Extract the [X, Y] coordinate from the center of the cell holding the provided text.  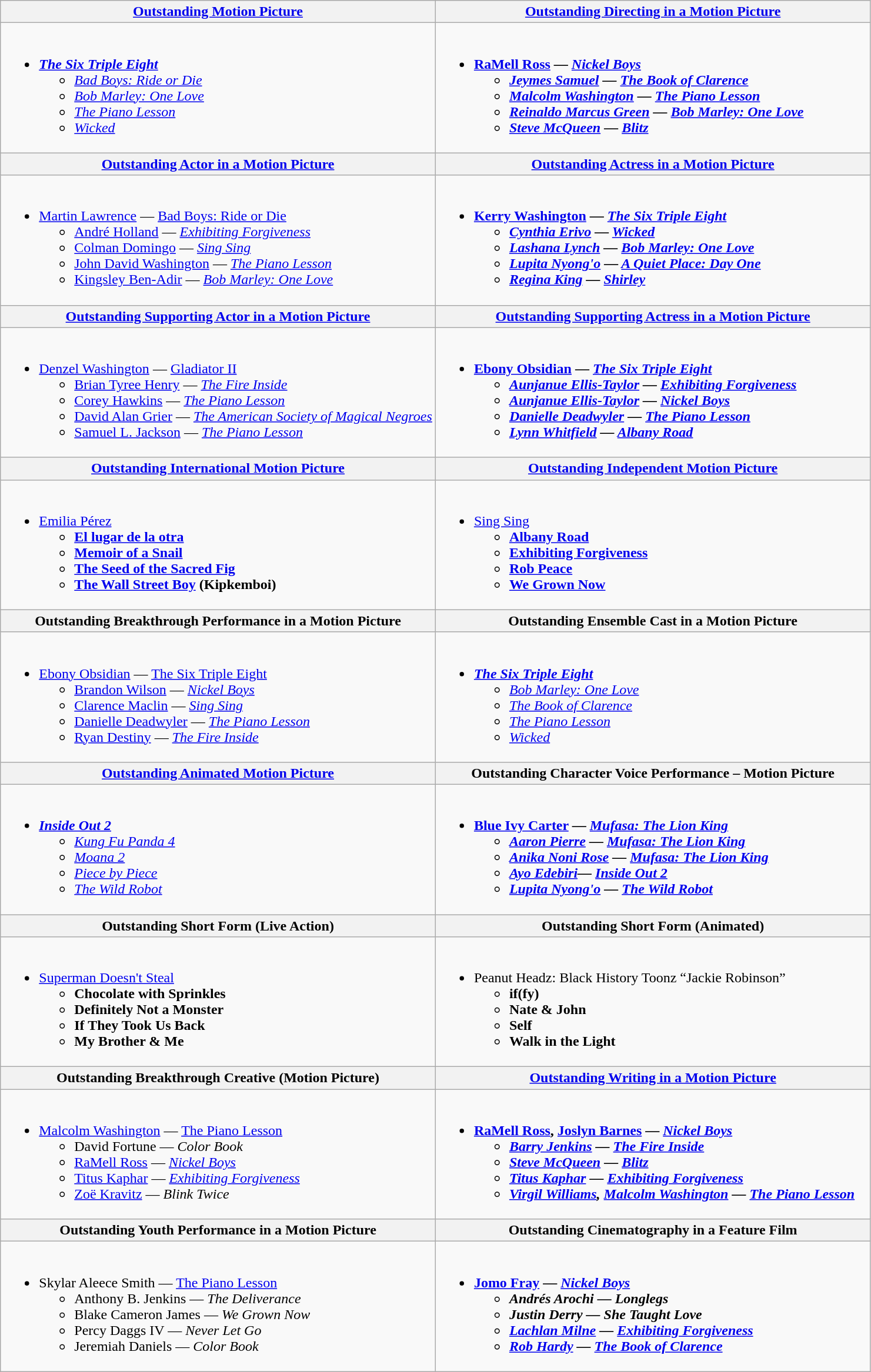
Outstanding Short Form (Live Action) [218, 926]
Outstanding Independent Motion Picture [653, 469]
Outstanding Ensemble Cast in a Motion Picture [653, 621]
Outstanding Directing in a Motion Picture [653, 12]
Outstanding Cinematography in a Feature Film [653, 1230]
Outstanding Supporting Actress in a Motion Picture [653, 316]
Inside Out 2Kung Fu Panda 4Moana 2Piece by PieceThe Wild Robot [218, 849]
Outstanding Actress in a Motion Picture [653, 164]
Outstanding Short Form (Animated) [653, 926]
Outstanding International Motion Picture [218, 469]
Jomo Fray — Nickel BoysAndrés Arochi — LonglegsJustin Derry — She Taught LoveLachlan Milne — Exhibiting ForgivenessRob Hardy — The Book of Clarence [653, 1306]
Outstanding Supporting Actor in a Motion Picture [218, 316]
Outstanding Motion Picture [218, 12]
Emilia PérezEl lugar de la otraMemoir of a SnailThe Seed of the Sacred FigThe Wall Street Boy (Kipkemboi) [218, 544]
Outstanding Writing in a Motion Picture [653, 1078]
Outstanding Breakthrough Performance in a Motion Picture [218, 621]
The Six Triple EightBob Marley: One LoveThe Book of ClarenceThe Piano LessonWicked [653, 697]
Outstanding Breakthrough Creative (Motion Picture) [218, 1078]
Outstanding Character Voice Performance – Motion Picture [653, 773]
Outstanding Actor in a Motion Picture [218, 164]
Outstanding Youth Performance in a Motion Picture [218, 1230]
Sing SingAlbany RoadExhibiting ForgivenessRob PeaceWe Grown Now [653, 544]
The Six Triple EightBad Boys: Ride or DieBob Marley: One LoveThe Piano LessonWicked [218, 88]
Outstanding Animated Motion Picture [218, 773]
Superman Doesn't StealChocolate with SprinklesDefinitely Not a MonsterIf They Took Us BackMy Brother & Me [218, 1002]
Peanut Headz: Black History Toonz “Jackie Robinson”if(fy)Nate & JohnSelfWalk in the Light [653, 1002]
